Scan for the cell matching the given text and deliver its [x, y] coordinate at center. 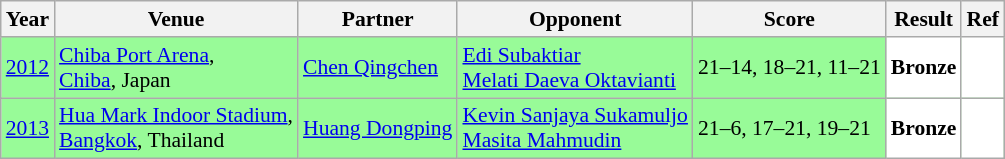
21–6, 17–21, 19–21 [790, 128]
Venue [176, 19]
21–14, 18–21, 11–21 [790, 68]
Opponent [575, 19]
Score [790, 19]
Ref [982, 19]
Result [924, 19]
Hua Mark Indoor Stadium,Bangkok, Thailand [176, 128]
Chiba Port Arena,Chiba, Japan [176, 68]
2012 [28, 68]
Chen Qingchen [378, 68]
2013 [28, 128]
Huang Dongping [378, 128]
Year [28, 19]
Edi Subaktiar Melati Daeva Oktavianti [575, 68]
Partner [378, 19]
Kevin Sanjaya Sukamuljo Masita Mahmudin [575, 128]
